Output the [x, y] coordinate of the center of the cell containing the given text.  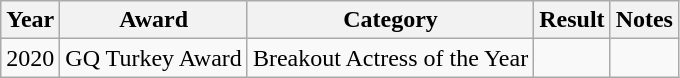
Notes [644, 20]
2020 [30, 58]
Award [154, 20]
Breakout Actress of the Year [390, 58]
Result [572, 20]
Year [30, 20]
Category [390, 20]
GQ Turkey Award [154, 58]
